Pinpoint the cell where the given text exists, returning its (x, y) midpoint coordinate. 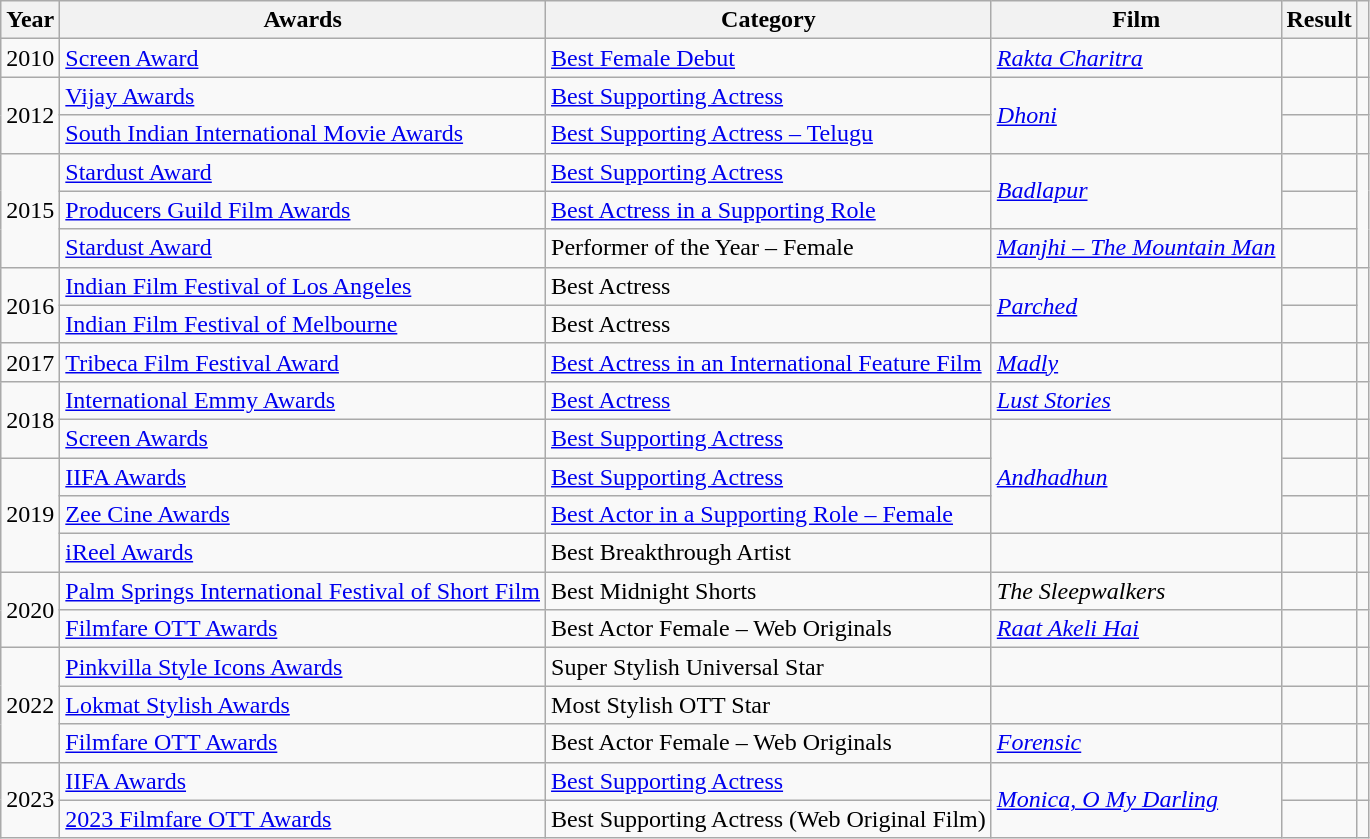
2016 (30, 305)
Best Breakthrough Artist (769, 553)
Andhadhun (1136, 476)
Indian Film Festival of Melbourne (303, 324)
2017 (30, 362)
Awards (303, 20)
Madly (1136, 362)
2019 (30, 515)
Producers Guild Film Awards (303, 210)
Forensic (1136, 743)
Screen Award (303, 58)
Vijay Awards (303, 96)
Best Actress in an International Feature Film (769, 362)
Year (30, 20)
Best Supporting Actress – Telugu (769, 134)
2010 (30, 58)
Pinkvilla Style Icons Awards (303, 667)
2018 (30, 419)
2023 (30, 800)
2012 (30, 115)
Zee Cine Awards (303, 515)
Super Stylish Universal Star (769, 667)
iReel Awards (303, 553)
2022 (30, 705)
2020 (30, 610)
Lokmat Stylish Awards (303, 705)
Category (769, 20)
Palm Springs International Festival of Short Film (303, 591)
Raat Akeli Hai (1136, 629)
Film (1136, 20)
Screen Awards (303, 438)
2023 Filmfare OTT Awards (303, 819)
International Emmy Awards (303, 400)
Best Actress in a Supporting Role (769, 210)
South Indian International Movie Awards (303, 134)
Parched (1136, 305)
Best Female Debut (769, 58)
2015 (30, 210)
Manjhi – The Mountain Man (1136, 248)
Dhoni (1136, 115)
Most Stylish OTT Star (769, 705)
Lust Stories (1136, 400)
Performer of the Year – Female (769, 248)
Result (1319, 20)
Badlapur (1136, 191)
Best Actor in a Supporting Role – Female (769, 515)
Monica, O My Darling (1136, 800)
Best Midnight Shorts (769, 591)
Tribeca Film Festival Award (303, 362)
The Sleepwalkers (1136, 591)
Best Supporting Actress (Web Original Film) (769, 819)
Indian Film Festival of Los Angeles (303, 286)
Rakta Charitra (1136, 58)
